Return [X, Y] of the center of cell containing provided text 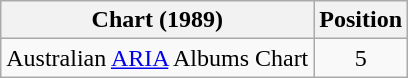
5 [361, 58]
Chart (1989) [158, 20]
Australian ARIA Albums Chart [158, 58]
Position [361, 20]
